Capture the cell that displays the provided text and extract its (X, Y) central coordinate. 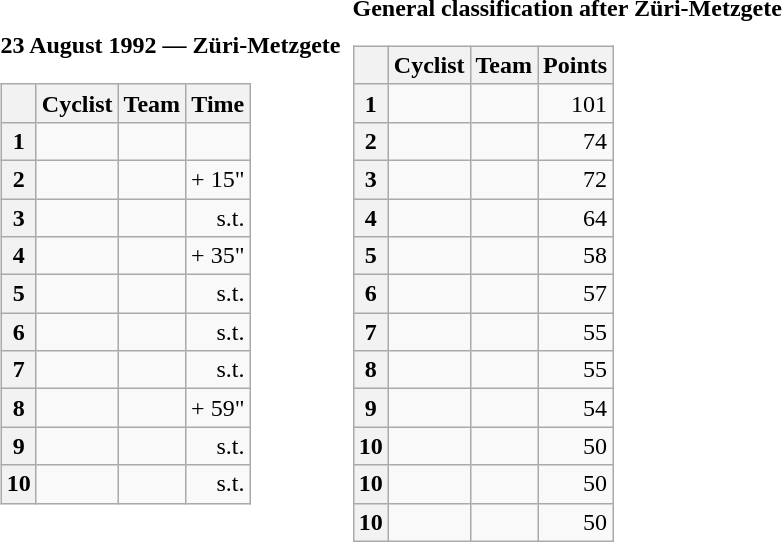
+ 15" (218, 179)
72 (576, 179)
74 (576, 141)
57 (576, 294)
+ 59" (218, 408)
Points (576, 65)
+ 35" (218, 256)
101 (576, 103)
54 (576, 408)
Time (218, 103)
58 (576, 256)
64 (576, 217)
